For the text-containing cell, return its midpoint in (x, y) coordinate format. 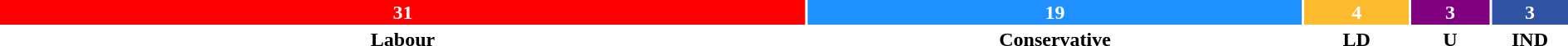
4 (1356, 12)
19 (1055, 12)
31 (403, 12)
